Detect which cell encompasses the target text, then output its [x, y] center coordinate. 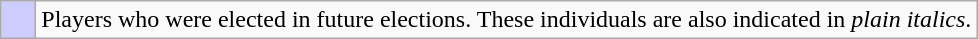
Players who were elected in future elections. These individuals are also indicated in plain italics. [506, 20]
